From the cell containing the given text, extract its center point as [X, Y] coordinate. 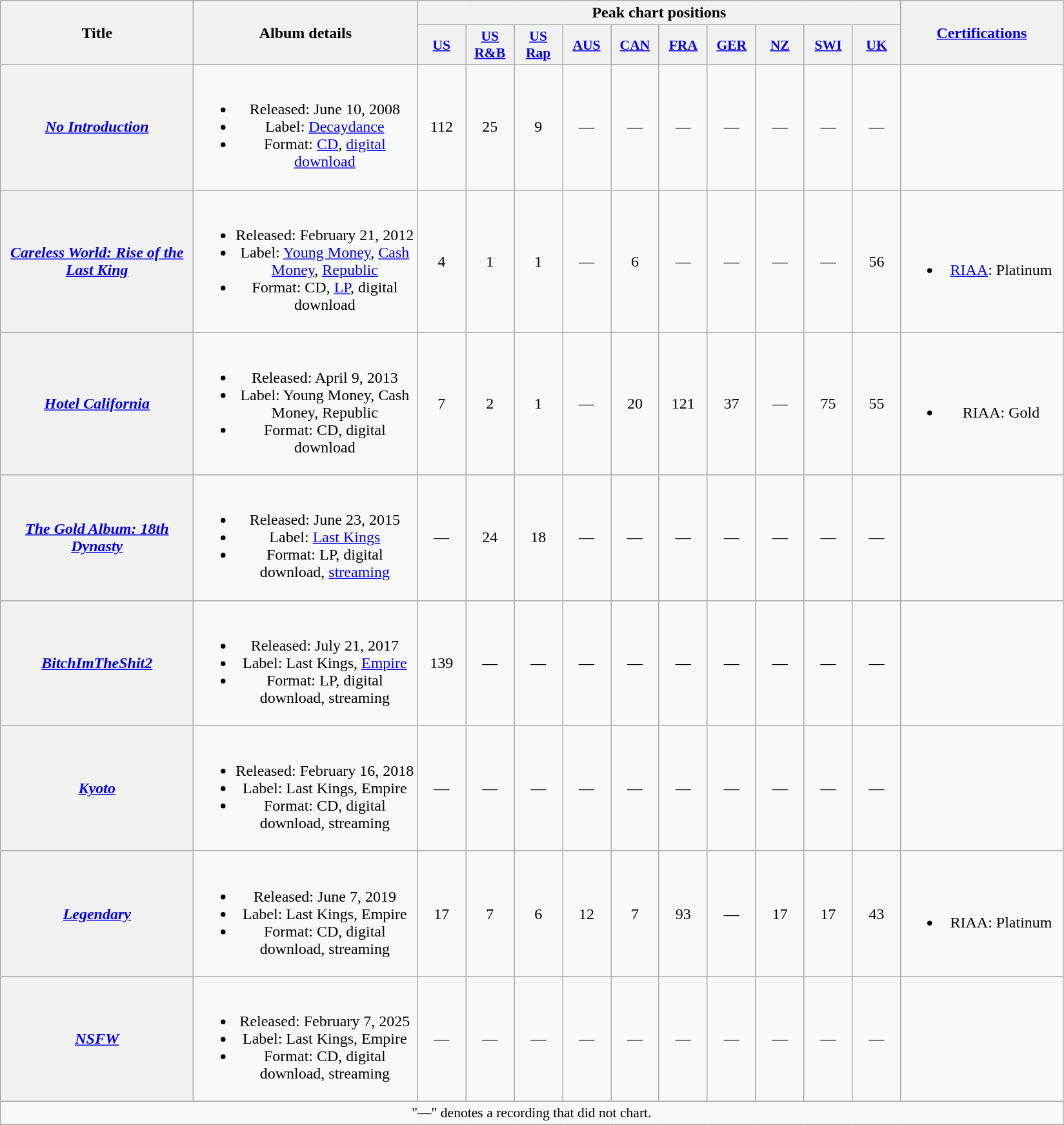
24 [490, 538]
Released: February 21, 2012Label: Young Money, Cash Money, RepublicFormat: CD, LP, digital download [306, 261]
NZ [779, 45]
37 [732, 404]
Legendary [97, 913]
43 [876, 913]
9 [538, 127]
UK [876, 45]
FRA [683, 45]
No Introduction [97, 127]
BitchImTheShit2 [97, 663]
Kyoto [97, 788]
Album details [306, 32]
Released: April 9, 2013Label: Young Money, Cash Money, RepublicFormat: CD, digital download [306, 404]
NSFW [97, 1039]
SWI [828, 45]
93 [683, 913]
Released: July 21, 2017Label: Last Kings, EmpireFormat: LP, digital download, streaming [306, 663]
Certifications [982, 32]
Careless World: Rise of the Last King [97, 261]
18 [538, 538]
75 [828, 404]
Released: February 16, 2018Label: Last Kings, EmpireFormat: CD, digital download, streaming [306, 788]
Released: June 7, 2019Label: Last Kings, EmpireFormat: CD, digital download, streaming [306, 913]
RIAA: Gold [982, 404]
GER [732, 45]
USR&B [490, 45]
Released: June 10, 2008Label: DecaydanceFormat: CD, digital download [306, 127]
2 [490, 404]
4 [441, 261]
25 [490, 127]
"—" denotes a recording that did not chart. [532, 1113]
US [441, 45]
Title [97, 32]
CAN [635, 45]
Released: June 23, 2015Label: Last KingsFormat: LP, digital download, streaming [306, 538]
Released: February 7, 2025Label: Last Kings, EmpireFormat: CD, digital download, streaming [306, 1039]
12 [587, 913]
Peak chart positions [659, 13]
The Gold Album: 18th Dynasty [97, 538]
20 [635, 404]
121 [683, 404]
112 [441, 127]
55 [876, 404]
USRap [538, 45]
56 [876, 261]
139 [441, 663]
AUS [587, 45]
Hotel California [97, 404]
